Return (X, Y) of the center of cell containing provided text 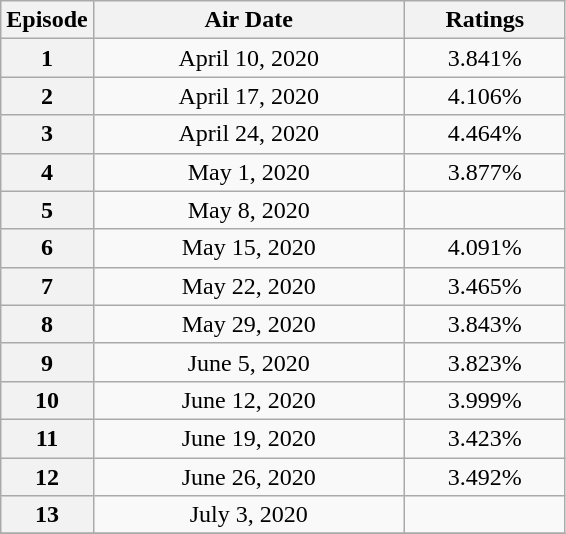
5 (47, 210)
April 24, 2020 (248, 134)
3.492% (484, 477)
3.841% (484, 58)
8 (47, 324)
3 (47, 134)
May 15, 2020 (248, 248)
July 3, 2020 (248, 515)
10 (47, 400)
3.877% (484, 172)
1 (47, 58)
Ratings (484, 20)
4.091% (484, 248)
6 (47, 248)
2 (47, 96)
April 10, 2020 (248, 58)
Episode (47, 20)
7 (47, 286)
13 (47, 515)
Air Date (248, 20)
May 8, 2020 (248, 210)
April 17, 2020 (248, 96)
4.464% (484, 134)
May 22, 2020 (248, 286)
4 (47, 172)
11 (47, 438)
3.823% (484, 362)
4.106% (484, 96)
May 1, 2020 (248, 172)
3.843% (484, 324)
3.999% (484, 400)
May 29, 2020 (248, 324)
9 (47, 362)
June 12, 2020 (248, 400)
3.423% (484, 438)
June 26, 2020 (248, 477)
June 5, 2020 (248, 362)
12 (47, 477)
June 19, 2020 (248, 438)
3.465% (484, 286)
